Return the [X, Y] coordinate for the center point of the cell that contains the specified text.  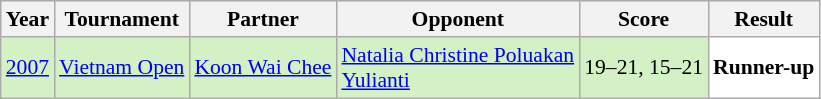
Natalia Christine Poluakan Yulianti [458, 68]
19–21, 15–21 [644, 68]
2007 [28, 68]
Opponent [458, 19]
Year [28, 19]
Vietnam Open [122, 68]
Tournament [122, 19]
Koon Wai Chee [262, 68]
Score [644, 19]
Partner [262, 19]
Runner-up [764, 68]
Result [764, 19]
